Find where the given text appears and provide that cell's center as [X, Y] coordinate. 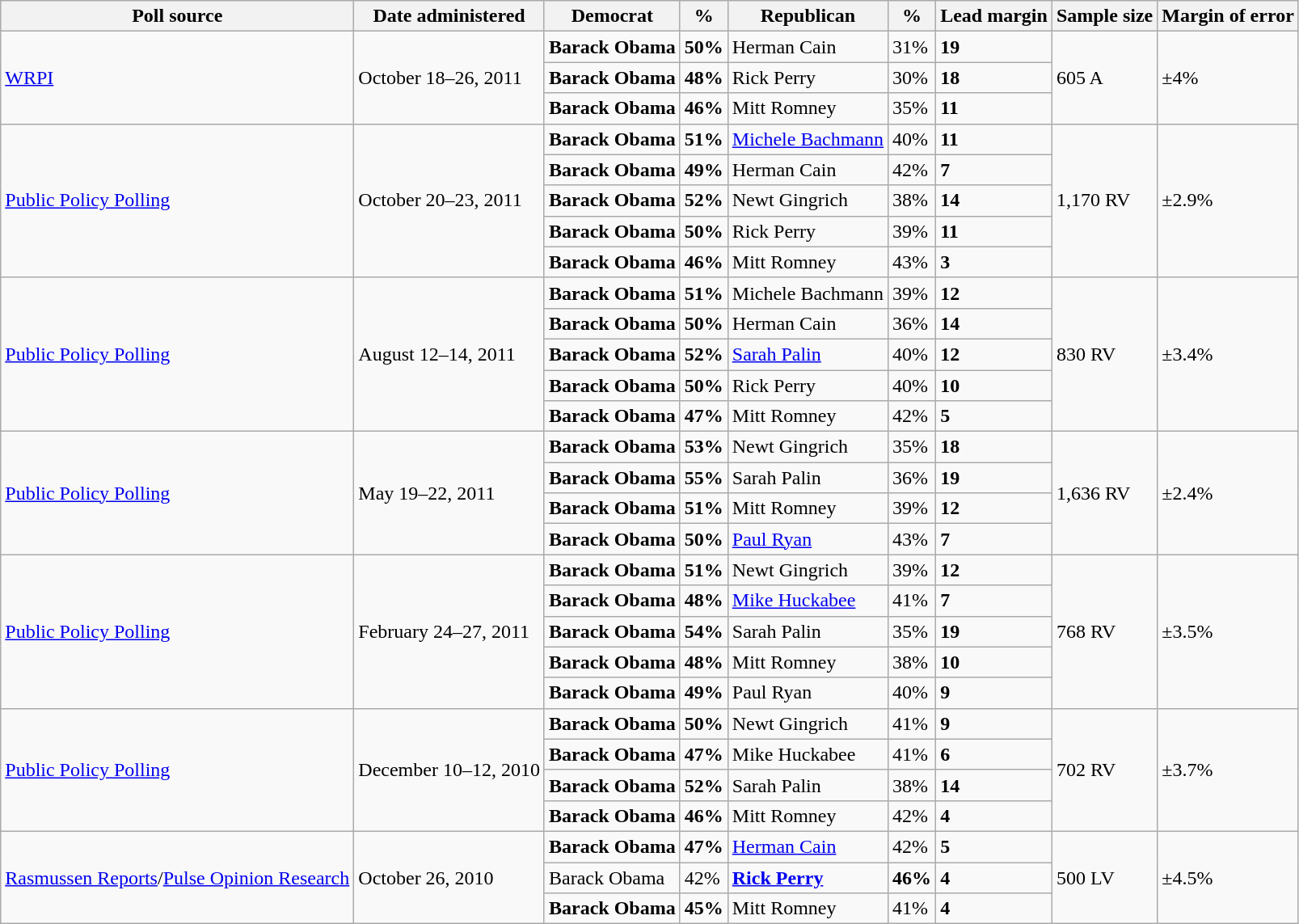
45% [703, 909]
830 RV [1104, 354]
February 24–27, 2011 [449, 631]
Poll source [178, 16]
30% [912, 78]
±3.4% [1229, 354]
Margin of error [1229, 16]
55% [703, 478]
December 10–12, 2010 [449, 770]
±2.9% [1229, 200]
31% [912, 47]
1,170 RV [1104, 200]
Sample size [1104, 16]
October 20–23, 2011 [449, 200]
±4.5% [1229, 877]
Republican [808, 16]
53% [703, 447]
1,636 RV [1104, 493]
±3.7% [1229, 770]
54% [703, 631]
Date administered [449, 16]
Rasmussen Reports/Pulse Opinion Research [178, 877]
±4% [1229, 78]
702 RV [1104, 770]
May 19–22, 2011 [449, 493]
500 LV [1104, 877]
Lead margin [994, 16]
6 [994, 754]
August 12–14, 2011 [449, 354]
October 18–26, 2011 [449, 78]
±3.5% [1229, 631]
Democrat [612, 16]
605 A [1104, 78]
±2.4% [1229, 493]
768 RV [1104, 631]
October 26, 2010 [449, 877]
WRPI [178, 78]
3 [994, 262]
